Find where the given text appears and provide that cell's center as [x, y] coordinate. 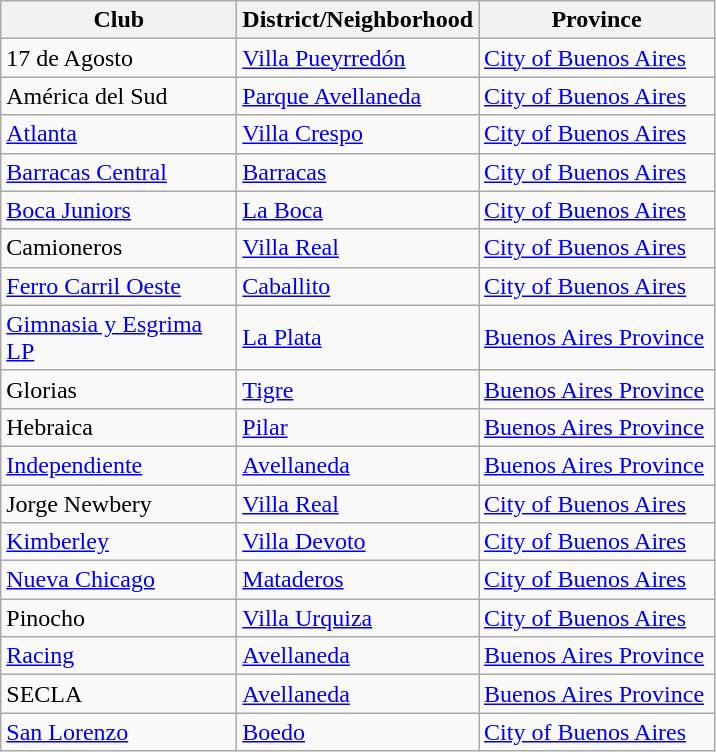
Barracas Central [119, 172]
Villa Pueyrredón [358, 58]
Tigre [358, 389]
Pilar [358, 427]
Province [597, 20]
Hebraica [119, 427]
Camioneros [119, 248]
Gimnasia y Esgrima LP [119, 338]
Pinocho [119, 618]
Independiente [119, 465]
Mataderos [358, 580]
La Plata [358, 338]
Villa Urquiza [358, 618]
17 de Agosto [119, 58]
Racing [119, 656]
Parque Avellaneda [358, 96]
Atlanta [119, 134]
Caballito [358, 286]
SECLA [119, 694]
Villa Crespo [358, 134]
Glorias [119, 389]
Kimberley [119, 542]
La Boca [358, 210]
Ferro Carril Oeste [119, 286]
Club [119, 20]
Jorge Newbery [119, 503]
Boca Juniors [119, 210]
Nueva Chicago [119, 580]
District/Neighborhood [358, 20]
Barracas [358, 172]
América del Sud [119, 96]
San Lorenzo [119, 732]
Boedo [358, 732]
Villa Devoto [358, 542]
